Provide the (X, Y) coordinate of the cell's center where the given text is located.  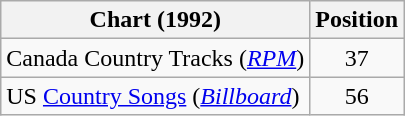
US Country Songs (Billboard) (156, 96)
Position (357, 20)
56 (357, 96)
37 (357, 58)
Chart (1992) (156, 20)
Canada Country Tracks (RPM) (156, 58)
